Identify which cell holds the provided text, then report its (x, y) central coordinate. 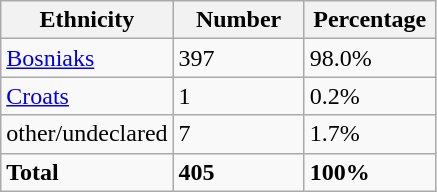
7 (238, 134)
Number (238, 20)
Percentage (370, 20)
98.0% (370, 58)
Ethnicity (87, 20)
100% (370, 172)
405 (238, 172)
Croats (87, 96)
0.2% (370, 96)
1.7% (370, 134)
397 (238, 58)
other/undeclared (87, 134)
Total (87, 172)
Bosniaks (87, 58)
1 (238, 96)
